Provide the [x, y] coordinate of the cell's center where the given text is located.  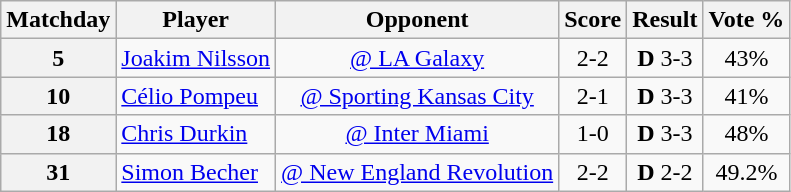
Célio Pompeu [196, 96]
Result [665, 20]
18 [58, 134]
Vote % [746, 20]
31 [58, 172]
D 2-2 [665, 172]
2-1 [593, 96]
Score [593, 20]
Matchday [58, 20]
@ Sporting Kansas City [418, 96]
Simon Becher [196, 172]
@ LA Galaxy [418, 58]
Opponent [418, 20]
10 [58, 96]
1-0 [593, 134]
5 [58, 58]
48% [746, 134]
Player [196, 20]
49.2% [746, 172]
Chris Durkin [196, 134]
@ New England Revolution [418, 172]
43% [746, 58]
Joakim Nilsson [196, 58]
41% [746, 96]
@ Inter Miami [418, 134]
